Output the [x, y] coordinate of the center of the cell containing the given text.  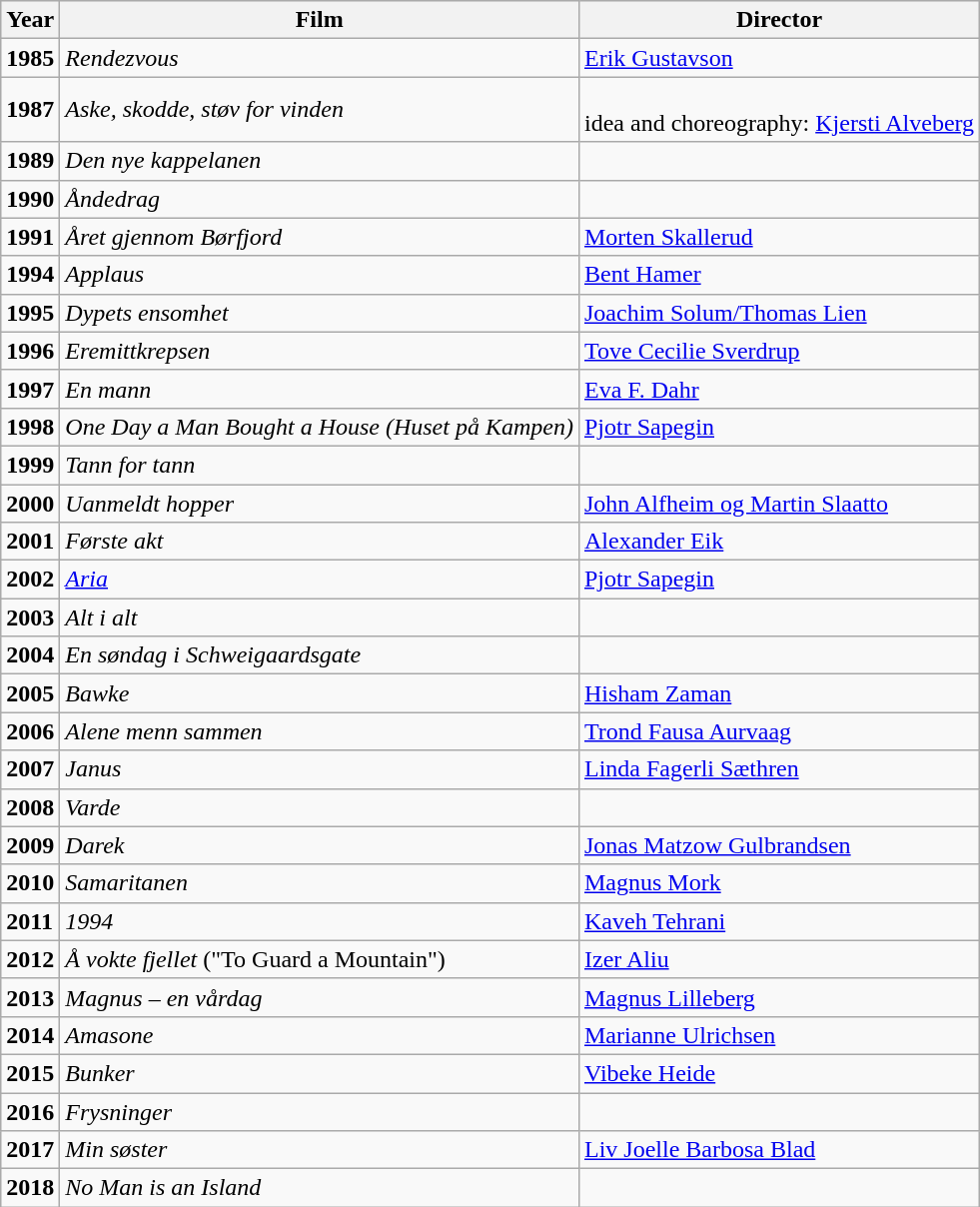
Rendezvous [320, 58]
2006 [30, 731]
Linda Fagerli Sæthren [779, 769]
One Day a Man Bought a House (Huset på Kampen) [320, 427]
Aria [320, 580]
2013 [30, 997]
John Alfheim og Martin Slaatto [779, 503]
1990 [30, 199]
Trond Fausa Aurvaag [779, 731]
Alexander Eik [779, 542]
Marianne Ulrichsen [779, 1035]
Første akt [320, 542]
Magnus – en vårdag [320, 997]
Bawke [320, 693]
1991 [30, 237]
Jonas Matzow Gulbrandsen [779, 845]
Hisham Zaman [779, 693]
Tove Cecilie Sverdrup [779, 351]
Eremittkrepsen [320, 351]
En mann [320, 389]
1999 [30, 465]
1997 [30, 389]
Erik Gustavson [779, 58]
Bent Hamer [779, 275]
Year [30, 20]
2018 [30, 1188]
2008 [30, 807]
2010 [30, 883]
1998 [30, 427]
Samaritanen [320, 883]
Bunker [320, 1073]
Applaus [320, 275]
Morten Skallerud [779, 237]
2015 [30, 1073]
2014 [30, 1035]
Liv Joelle Barbosa Blad [779, 1150]
2012 [30, 959]
1987 [30, 110]
Min søster [320, 1150]
2004 [30, 655]
Aske, skodde, støv for vinden [320, 110]
Director [779, 20]
Magnus Mork [779, 883]
1985 [30, 58]
1996 [30, 351]
Alene menn sammen [320, 731]
2003 [30, 617]
Åndedrag [320, 199]
Vibeke Heide [779, 1073]
2002 [30, 580]
Eva F. Dahr [779, 389]
Frysninger [320, 1112]
idea and choreography: Kjersti Alveberg [779, 110]
1995 [30, 313]
Uanmeldt hopper [320, 503]
2009 [30, 845]
Magnus Lilleberg [779, 997]
2017 [30, 1150]
Janus [320, 769]
Den nye kappelanen [320, 161]
Året gjennom Børfjord [320, 237]
Joachim Solum/Thomas Lien [779, 313]
Kaveh Tehrani [779, 921]
Darek [320, 845]
Alt i alt [320, 617]
2011 [30, 921]
Å vokte fjellet ("To Guard a Mountain") [320, 959]
2007 [30, 769]
Varde [320, 807]
Film [320, 20]
2016 [30, 1112]
No Man is an Island [320, 1188]
1989 [30, 161]
2000 [30, 503]
Tann for tann [320, 465]
Dypets ensomhet [320, 313]
Amasone [320, 1035]
2005 [30, 693]
En søndag i Schweigaardsgate [320, 655]
2001 [30, 542]
Izer Aliu [779, 959]
